Output the (X, Y) coordinate of the center of the cell containing the given text.  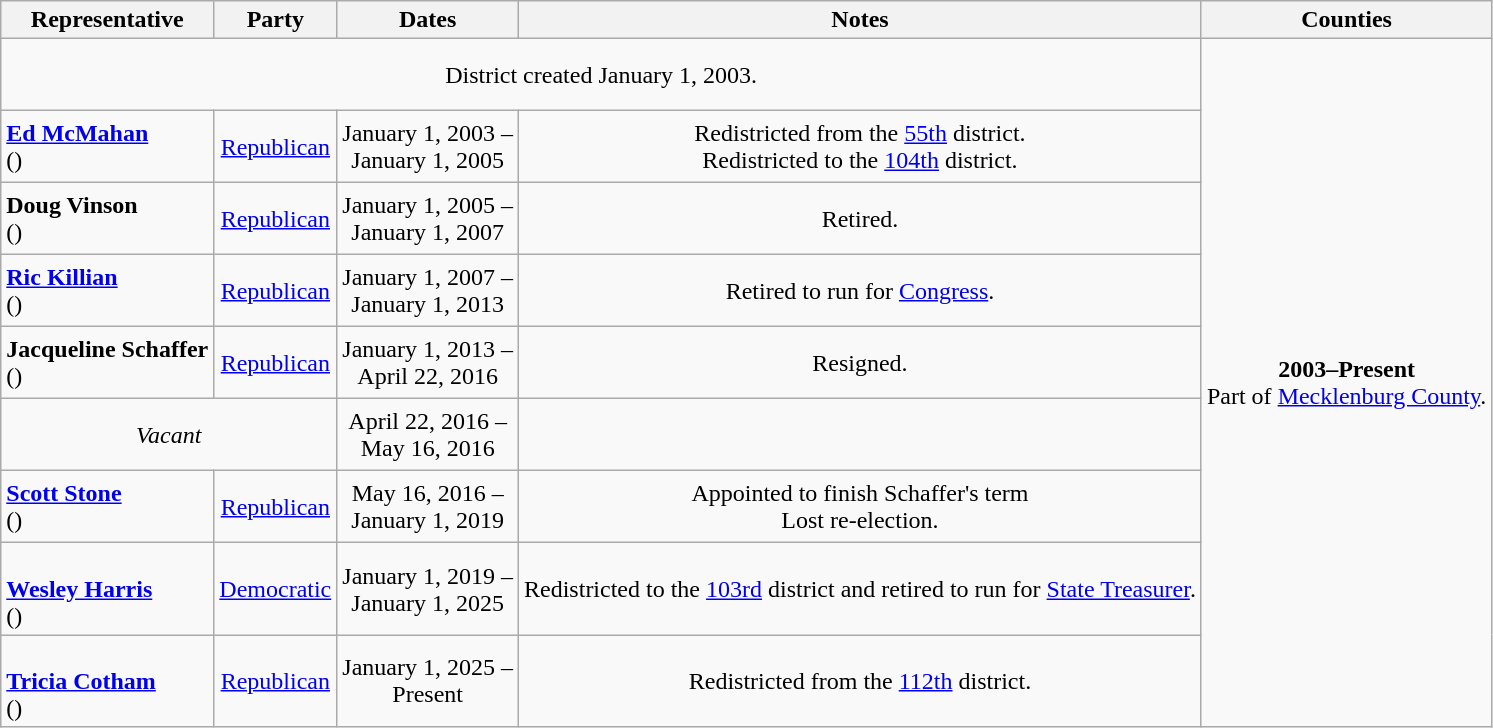
January 1, 2019 – January 1, 2025 (428, 589)
January 1, 2005 – January 1, 2007 (428, 219)
Wesley Harris() (108, 589)
Democratic (276, 589)
Ric Killian() (108, 291)
District created January 1, 2003. (602, 75)
Dates (428, 20)
Retired to run for Congress. (860, 291)
Resigned. (860, 363)
April 22, 2016 – May 16, 2016 (428, 435)
Ed McMahan() (108, 147)
Redistricted to the 103rd district and retired to run for State Treasurer. (860, 589)
Notes (860, 20)
Redistricted from the 112th district. (860, 681)
Scott Stone() (108, 507)
Representative (108, 20)
January 1, 2025 – Present (428, 681)
January 1, 2003 – January 1, 2005 (428, 147)
Counties (1346, 20)
May 16, 2016 – January 1, 2019 (428, 507)
Redistricted from the 55th district. Redistricted to the 104th district. (860, 147)
Jacqueline Schaffer() (108, 363)
2003–Present Part of Mecklenburg County. (1346, 383)
Vacant (169, 435)
Doug Vinson() (108, 219)
Appointed to finish Schaffer's term Lost re-election. (860, 507)
Retired. (860, 219)
January 1, 2007 – January 1, 2013 (428, 291)
January 1, 2013 – April 22, 2016 (428, 363)
Tricia Cotham() (108, 681)
Party (276, 20)
